Extract the (X, Y) coordinate from the center of the cell holding the provided text.  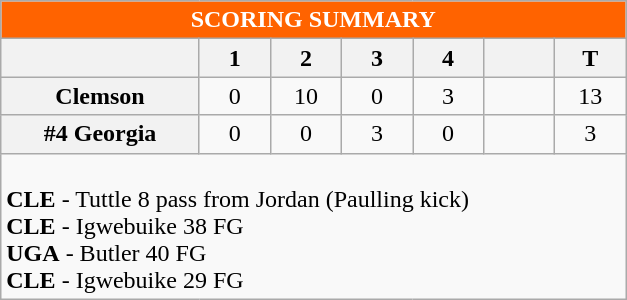
#4 Georgia (100, 134)
10 (306, 96)
2 (306, 58)
SCORING SUMMARY (314, 20)
1 (234, 58)
4 (448, 58)
Clemson (100, 96)
T (590, 58)
CLE - Tuttle 8 pass from Jordan (Paulling kick) CLE - Igwebuike 38 FG UGA - Butler 40 FG CLE - Igwebuike 29 FG (314, 226)
13 (590, 96)
